Detect which cell encompasses the target text, then output its (x, y) center coordinate. 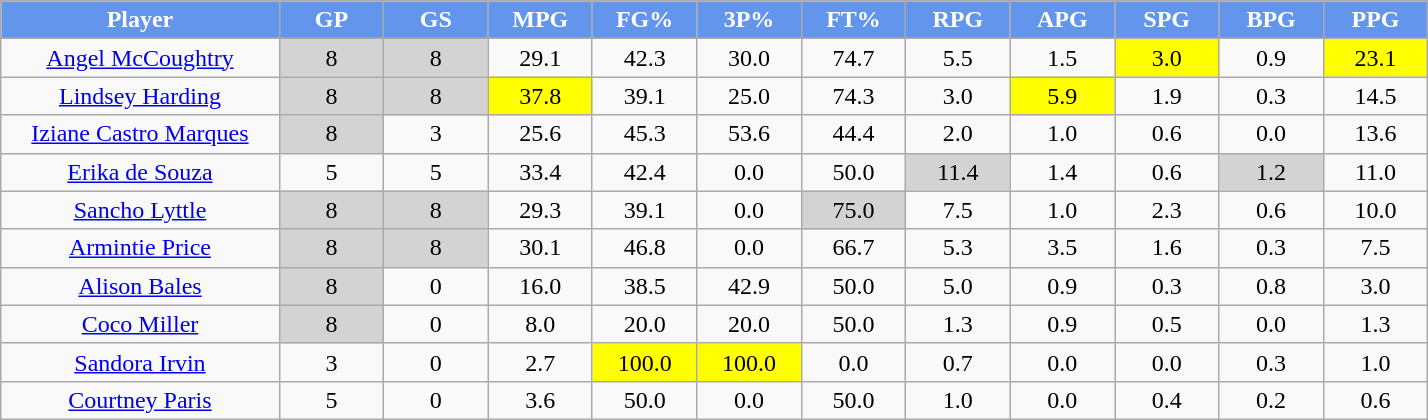
Armintie Price (140, 248)
13.6 (1375, 134)
25.6 (540, 134)
11.4 (958, 172)
3.6 (540, 400)
PPG (1375, 20)
RPG (958, 20)
5.3 (958, 248)
44.4 (853, 134)
0.4 (1166, 400)
Player (140, 20)
74.7 (853, 58)
30.1 (540, 248)
1.9 (1166, 96)
5.5 (958, 58)
29.1 (540, 58)
5.0 (958, 286)
GP (331, 20)
0.5 (1166, 324)
FG% (644, 20)
MPG (540, 20)
46.8 (644, 248)
Coco Miller (140, 324)
0.7 (958, 362)
1.2 (1271, 172)
23.1 (1375, 58)
30.0 (749, 58)
11.0 (1375, 172)
3.5 (1062, 248)
45.3 (644, 134)
14.5 (1375, 96)
75.0 (853, 210)
Courtney Paris (140, 400)
1.5 (1062, 58)
BPG (1271, 20)
GS (436, 20)
Erika de Souza (140, 172)
42.4 (644, 172)
66.7 (853, 248)
37.8 (540, 96)
1.4 (1062, 172)
Sandora Irvin (140, 362)
16.0 (540, 286)
Alison Bales (140, 286)
38.5 (644, 286)
2.0 (958, 134)
10.0 (1375, 210)
3P% (749, 20)
Lindsey Harding (140, 96)
33.4 (540, 172)
Iziane Castro Marques (140, 134)
53.6 (749, 134)
42.9 (749, 286)
APG (1062, 20)
8.0 (540, 324)
Angel McCoughtry (140, 58)
0.8 (1271, 286)
SPG (1166, 20)
42.3 (644, 58)
29.3 (540, 210)
74.3 (853, 96)
2.3 (1166, 210)
0.2 (1271, 400)
FT% (853, 20)
25.0 (749, 96)
1.6 (1166, 248)
5.9 (1062, 96)
2.7 (540, 362)
Sancho Lyttle (140, 210)
